Pinpoint the cell where the given text exists, returning its [x, y] midpoint coordinate. 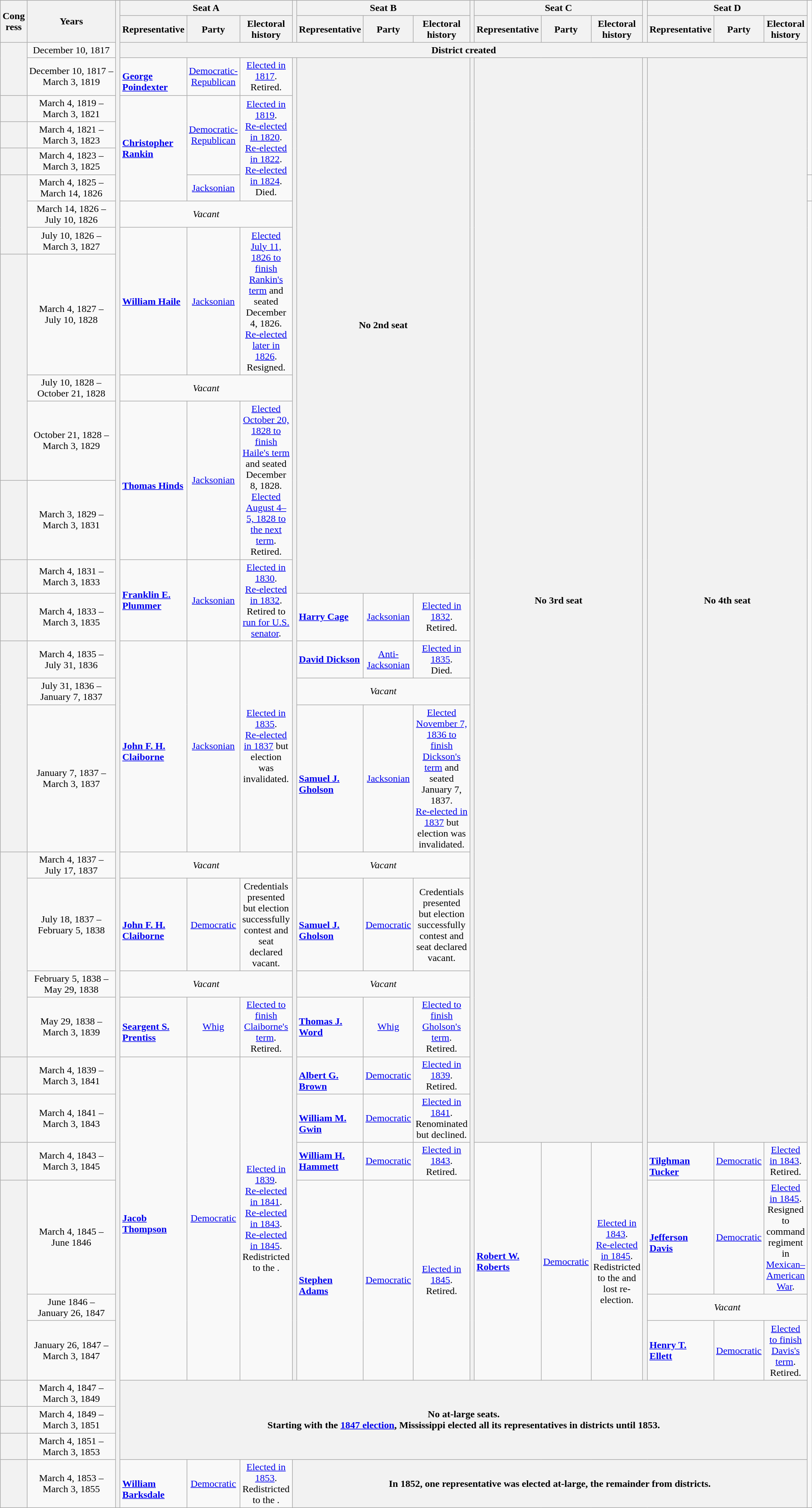
No 2nd seat [383, 325]
William H. Hammett [330, 1161]
District created [464, 50]
No 3rd seat [559, 600]
March 4, 1843 –March 3, 1845 [71, 1161]
July 18, 1837 –February 5, 1838 [71, 925]
Seat D [727, 8]
March 4, 1853 –March 3, 1855 [71, 1484]
Elected in 1845.Resigned to command regiment in Mexican–American War. [786, 1237]
George Poindexter [153, 76]
March 4, 1819 –March 3, 1821 [71, 108]
March 4, 1841 –March 3, 1843 [71, 1118]
Elected in 1835.Re-elected in 1837 but election was invalidated. [266, 747]
March 4, 1837 –July 17, 1837 [71, 865]
Elected November 7, 1836 to finish Dickson's term and seated January 7, 1837.Re-elected in 1837 but election was invalidated. [442, 778]
Thomas J. Word [330, 1027]
William Haile [153, 301]
Elected to finish Claiborne's term.Retired. [266, 1027]
Years [71, 21]
William M. Gwin [330, 1118]
March 3, 1829 –March 3, 1831 [71, 520]
Elected in 1819.Re-elected in 1820.Re-elected in 1822.Re-elected in 1824.Died. [266, 148]
Elected in 1839.Re-elected in 1841.Re-elected in 1843.Re-elected in 1845.Redistricted to the . [266, 1218]
Tilghman Tucker [681, 1161]
Elected July 11, 1826 to finish Rankin's term and seated December 4, 1826.Re-elected later in 1826.Resigned. [266, 301]
March 4, 1827 –July 10, 1828 [71, 314]
December 10, 1817 [71, 50]
Seargent S. Prentiss [153, 1027]
Thomas Hinds [153, 480]
Jacob Thompson [153, 1218]
December 10, 1817 –March 3, 1819 [71, 76]
Elected October 20, 1828 to finish Haile's term and seated December 8, 1828.Elected August 4–5, 1828 to the next term.Retired. [266, 480]
Franklin E. Plummer [153, 600]
Seat A [206, 8]
Elected in 1853.Redistricted to the . [266, 1484]
Elected to finish Gholson's term.Retired. [442, 1027]
March 4, 1823 –March 3, 1825 [71, 161]
March 4, 1835 –July 31, 1836 [71, 660]
February 5, 1838 –May 29, 1838 [71, 984]
Elected in 1843.Re-elected in 1845.Redistricted to the and lost re-election. [617, 1261]
July 31, 1836 – January 7, 1837 [71, 691]
Harry Cage [330, 617]
No 4th seat [727, 600]
Anti-Jacksonian [388, 660]
Elected in 1830.Re-elected in 1832.Retired to run for U.S. senator. [266, 600]
Seat B [383, 8]
Congress [14, 21]
Seat C [559, 8]
Elected in 1832.Retired. [442, 617]
March 4, 1845 –June 1846 [71, 1237]
March 4, 1831 –March 3, 1833 [71, 577]
David Dickson [330, 660]
October 21, 1828 –March 3, 1829 [71, 441]
Elected in 1841.Renominated but declined. [442, 1118]
March 4, 1821 –March 3, 1823 [71, 135]
Elected in 1835.Died. [442, 660]
January 7, 1837 –March 3, 1837 [71, 778]
March 4, 1833 –March 3, 1835 [71, 617]
March 4, 1849 –March 3, 1851 [71, 1419]
Elected to finish Davis's term.Retired. [786, 1350]
No at-large seats.Starting with the 1847 election, Mississippi elected all its representatives in districts until 1853. [464, 1419]
March 14, 1826 –July 10, 1826 [71, 214]
Jefferson Davis [681, 1237]
Stephen Adams [330, 1280]
Christopher Rankin [153, 148]
March 4, 1825 –March 14, 1826 [71, 188]
Elected in 1839.Retired. [442, 1075]
March 4, 1847 –March 3, 1849 [71, 1393]
Albert G. Brown [330, 1075]
Elected in 1845.Retired. [442, 1280]
Henry T. Ellett [681, 1350]
Robert W. Roberts [508, 1261]
William Barksdale [153, 1484]
In 1852, one representative was elected at-large, the remainder from districts. [550, 1484]
March 4, 1851 –March 3, 1853 [71, 1446]
March 4, 1839 –March 3, 1841 [71, 1075]
June 1846 –January 26, 1847 [71, 1307]
July 10, 1828 –October 21, 1828 [71, 388]
July 10, 1826 –March 3, 1827 [71, 241]
May 29, 1838 –March 3, 1839 [71, 1027]
Elected in 1817.Retired. [266, 76]
January 26, 1847 –March 3, 1847 [71, 1350]
